For the text-containing cell, return its midpoint in (x, y) coordinate format. 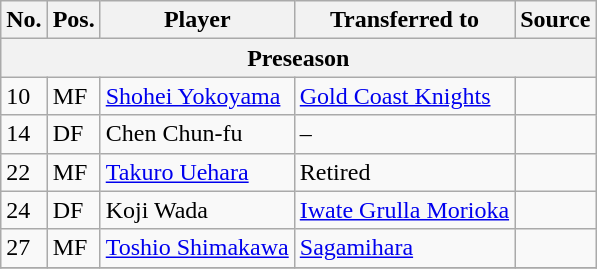
27 (24, 248)
Shohei Yokoyama (197, 96)
– (404, 134)
Retired (404, 172)
14 (24, 134)
Chen Chun-fu (197, 134)
Sagamihara (404, 248)
Player (197, 20)
10 (24, 96)
Iwate Grulla Morioka (404, 210)
Source (556, 20)
Koji Wada (197, 210)
Toshio Shimakawa (197, 248)
Gold Coast Knights (404, 96)
No. (24, 20)
24 (24, 210)
22 (24, 172)
Preseason (298, 58)
Takuro Uehara (197, 172)
Transferred to (404, 20)
Pos. (74, 20)
